Return the [x, y] coordinate for the center point of the cell that contains the specified text.  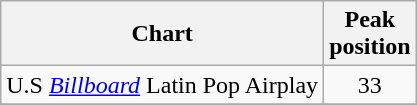
Chart [162, 34]
Peakposition [370, 34]
33 [370, 85]
U.S Billboard Latin Pop Airplay [162, 85]
